For the text-containing cell, return its midpoint in (X, Y) coordinate format. 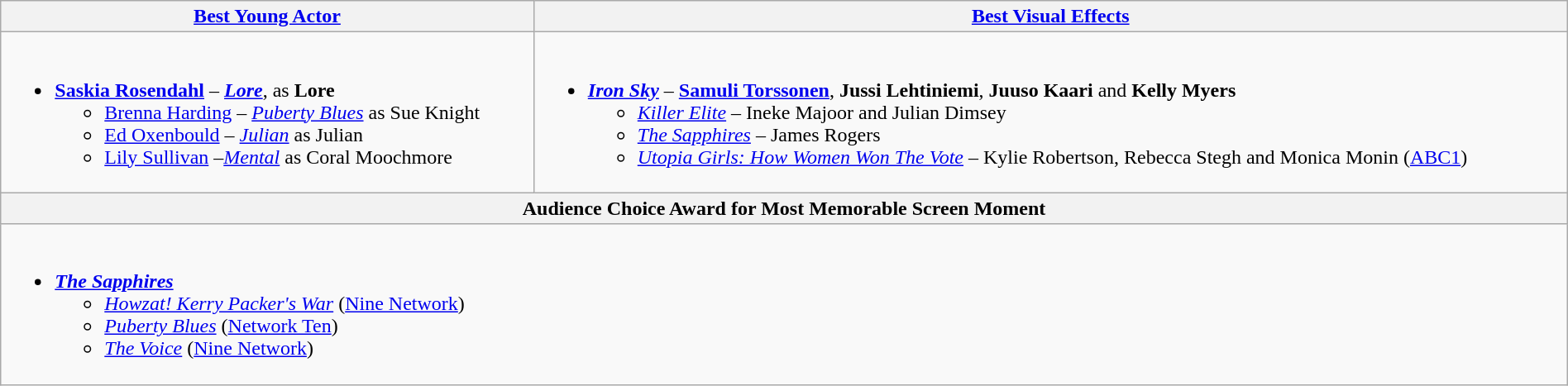
Best Visual Effects (1050, 17)
Best Young Actor (268, 17)
Audience Choice Award for Most Memorable Screen Moment (784, 208)
The SapphiresHowzat! Kerry Packer's War (Nine Network)Puberty Blues (Network Ten)The Voice (Nine Network) (784, 304)
Saskia Rosendahl – Lore, as LoreBrenna Harding – Puberty Blues as Sue KnightEd Oxenbould – Julian as JulianLily Sullivan –Mental as Coral Moochmore (268, 112)
